Scan for the cell matching the given text and deliver its [x, y] coordinate at center. 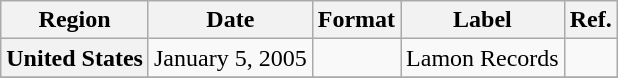
Label [483, 20]
Region [75, 20]
January 5, 2005 [230, 58]
Format [356, 20]
United States [75, 58]
Lamon Records [483, 58]
Ref. [590, 20]
Date [230, 20]
